Extract the (X, Y) coordinate from the center of the cell holding the provided text.  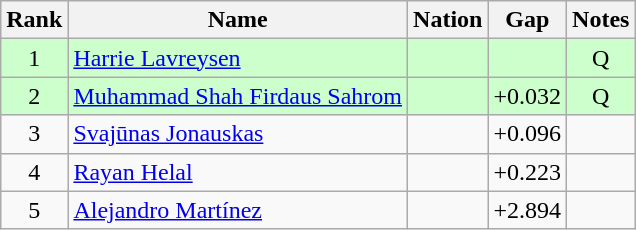
4 (34, 172)
Muhammad Shah Firdaus Sahrom (238, 96)
Rank (34, 20)
Svajūnas Jonauskas (238, 134)
5 (34, 210)
+2.894 (528, 210)
Notes (601, 20)
Harrie Lavreysen (238, 58)
1 (34, 58)
2 (34, 96)
+0.096 (528, 134)
Rayan Helal (238, 172)
+0.032 (528, 96)
+0.223 (528, 172)
Alejandro Martínez (238, 210)
Nation (448, 20)
Name (238, 20)
3 (34, 134)
Gap (528, 20)
